Identify which cell holds the provided text, then report its (X, Y) central coordinate. 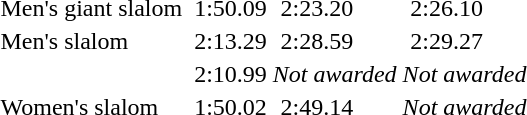
2:28.59 (338, 41)
2:10.99 (231, 74)
Not awarded (334, 74)
2:13.29 (231, 41)
